Determine the (x, y) coordinate at the center of the cell enclosing the given text.  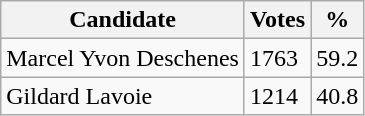
59.2 (338, 58)
Marcel Yvon Deschenes (123, 58)
40.8 (338, 96)
Votes (277, 20)
% (338, 20)
Gildard Lavoie (123, 96)
Candidate (123, 20)
1214 (277, 96)
1763 (277, 58)
